Pinpoint the cell where the given text exists, returning its (X, Y) midpoint coordinate. 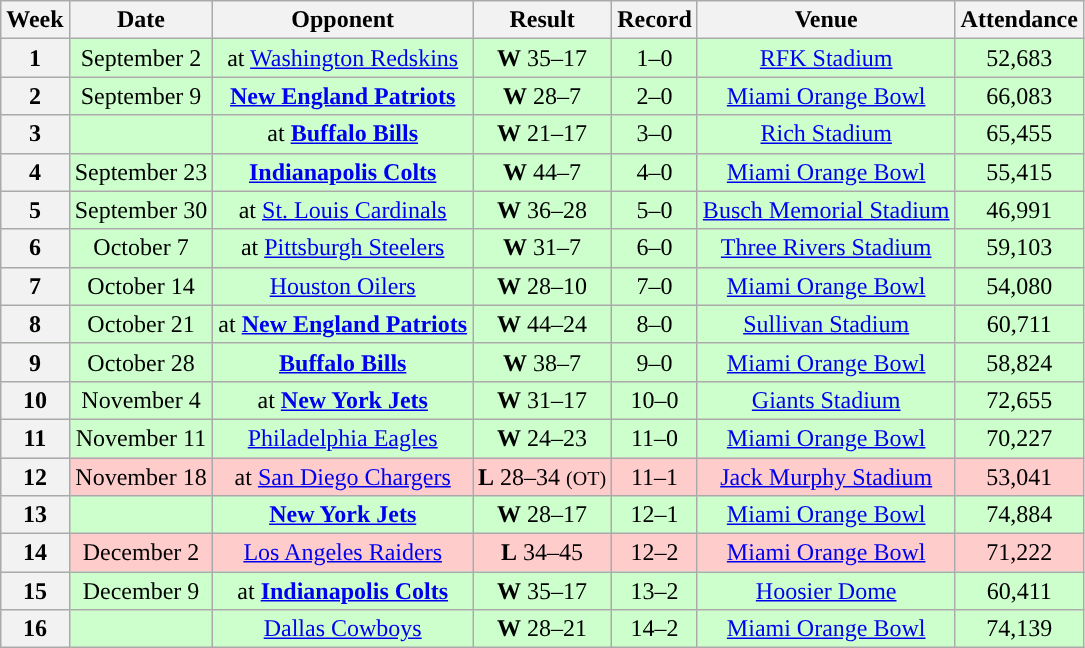
6–0 (655, 248)
Attendance (1019, 20)
66,083 (1019, 96)
12–2 (655, 553)
5–0 (655, 210)
September 23 (141, 172)
10 (35, 400)
W 31–17 (542, 400)
L 34–45 (542, 553)
at Indianapolis Colts (343, 591)
W 38–7 (542, 362)
Dallas Cowboys (343, 629)
Los Angeles Raiders (343, 553)
October 14 (141, 286)
59,103 (1019, 248)
14 (35, 553)
2 (35, 96)
L 28–34 (OT) (542, 477)
October 7 (141, 248)
September 2 (141, 58)
9–0 (655, 362)
at New York Jets (343, 400)
6 (35, 248)
at Washington Redskins (343, 58)
72,655 (1019, 400)
September 30 (141, 210)
Three Rivers Stadium (826, 248)
at Buffalo Bills (343, 134)
Busch Memorial Stadium (826, 210)
W 28–10 (542, 286)
Hoosier Dome (826, 591)
Venue (826, 20)
December 9 (141, 591)
at New England Patriots (343, 324)
Buffalo Bills (343, 362)
October 28 (141, 362)
16 (35, 629)
Giants Stadium (826, 400)
W 28–17 (542, 515)
W 36–28 (542, 210)
Sullivan Stadium (826, 324)
8–0 (655, 324)
November 4 (141, 400)
13–2 (655, 591)
74,884 (1019, 515)
4 (35, 172)
65,455 (1019, 134)
Week (35, 20)
3 (35, 134)
70,227 (1019, 438)
Result (542, 20)
9 (35, 362)
12 (35, 477)
Philadelphia Eagles (343, 438)
14–2 (655, 629)
11 (35, 438)
60,411 (1019, 591)
Date (141, 20)
2–0 (655, 96)
53,041 (1019, 477)
December 2 (141, 553)
November 18 (141, 477)
71,222 (1019, 553)
8 (35, 324)
1–0 (655, 58)
September 9 (141, 96)
13 (35, 515)
15 (35, 591)
New York Jets (343, 515)
at St. Louis Cardinals (343, 210)
10–0 (655, 400)
5 (35, 210)
46,991 (1019, 210)
58,824 (1019, 362)
Jack Murphy Stadium (826, 477)
12–1 (655, 515)
October 21 (141, 324)
W 24–23 (542, 438)
W 44–7 (542, 172)
55,415 (1019, 172)
11–1 (655, 477)
Opponent (343, 20)
W 31–7 (542, 248)
3–0 (655, 134)
W 28–21 (542, 629)
1 (35, 58)
7–0 (655, 286)
54,080 (1019, 286)
New England Patriots (343, 96)
at San Diego Chargers (343, 477)
74,139 (1019, 629)
Rich Stadium (826, 134)
Record (655, 20)
52,683 (1019, 58)
4–0 (655, 172)
RFK Stadium (826, 58)
W 28–7 (542, 96)
11–0 (655, 438)
W 44–24 (542, 324)
Indianapolis Colts (343, 172)
W 21–17 (542, 134)
November 11 (141, 438)
Houston Oilers (343, 286)
at Pittsburgh Steelers (343, 248)
60,711 (1019, 324)
7 (35, 286)
